Determine the [X, Y] coordinate at the center of the cell enclosing the given text.  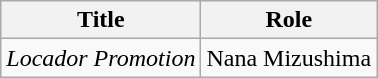
Locador Promotion [101, 58]
Nana Mizushima [289, 58]
Title [101, 20]
Role [289, 20]
